Extract the [X, Y] coordinate from the center of the cell holding the provided text.  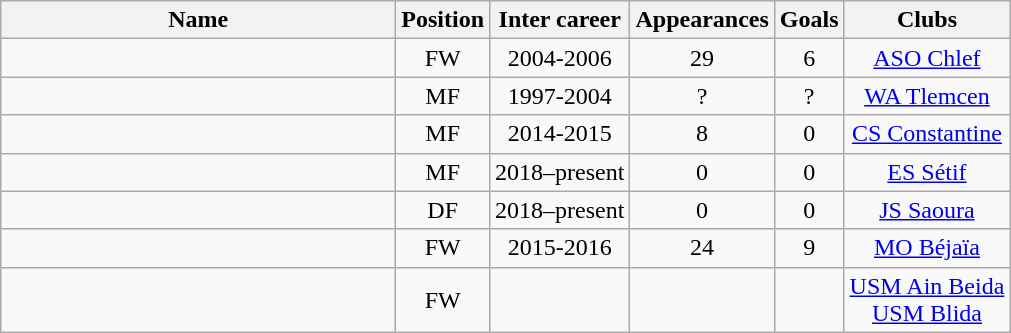
MO Béjaïa [927, 248]
Position [443, 20]
1997-2004 [560, 96]
Clubs [927, 20]
24 [702, 248]
CS Constantine [927, 134]
Name [198, 20]
Goals [809, 20]
9 [809, 248]
8 [702, 134]
WA Tlemcen [927, 96]
ASO Chlef [927, 58]
JS Saoura [927, 210]
6 [809, 58]
ES Sétif [927, 172]
2015-2016 [560, 248]
USM Ain BeidaUSM Blida [927, 300]
Inter career [560, 20]
2004-2006 [560, 58]
29 [702, 58]
DF [443, 210]
2014-2015 [560, 134]
Appearances [702, 20]
